Locate the cell with the specified text and output its [x, y] center coordinate. 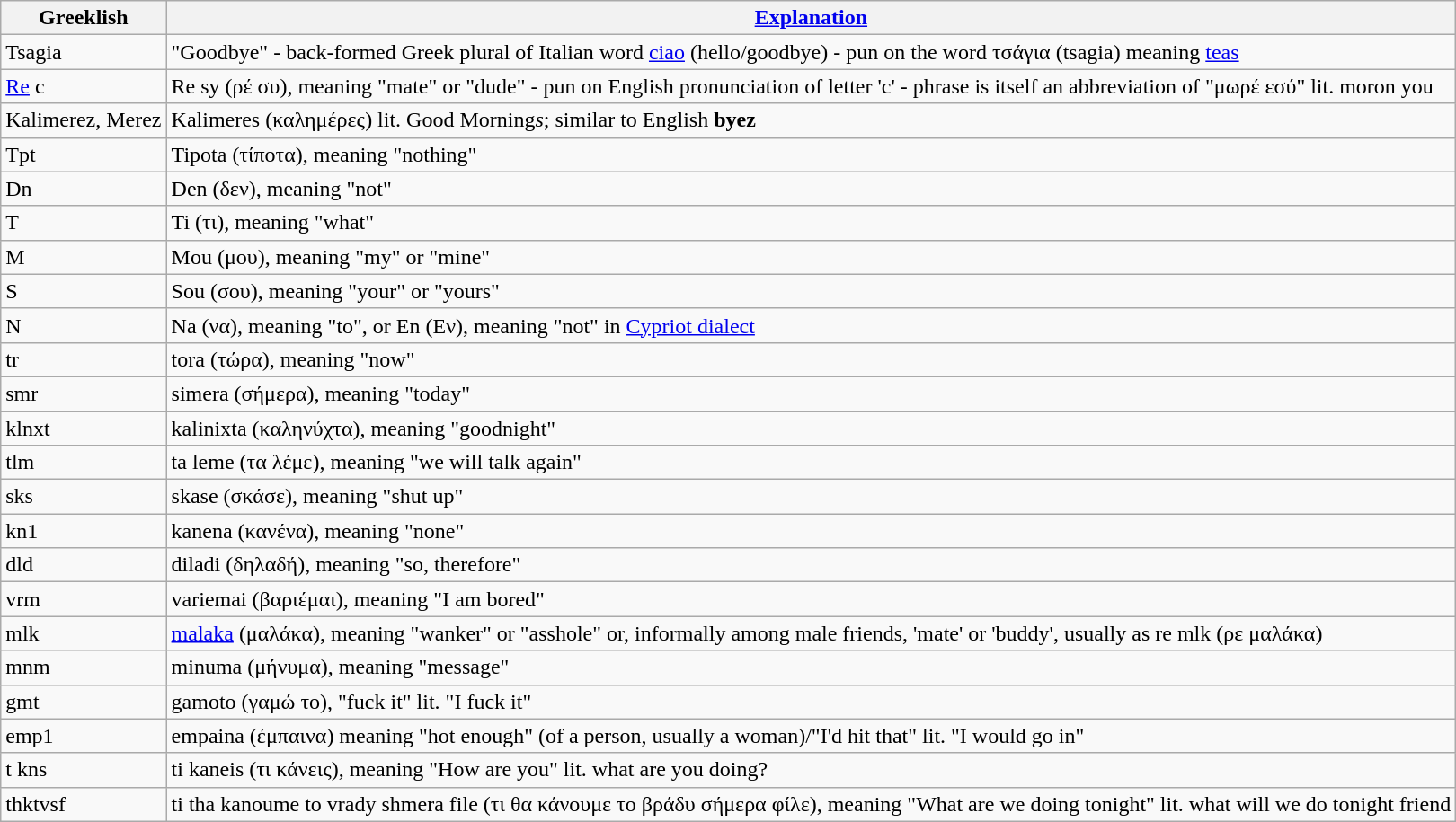
Mou (μου), meaning "my" or "mine" [811, 257]
M [84, 257]
tlm [84, 463]
Tsagia [84, 52]
T [84, 223]
thktvsf [84, 804]
mnm [84, 667]
Kalimeres (καλημέρες) lit. Good Mornings; similar to English byez [811, 120]
Dn [84, 189]
Ti (τι), meaning "what" [811, 223]
Tpt [84, 155]
t kns [84, 770]
ti tha kanoume to vrady shmera file (τι θα κάνουμε το βράδυ σήμερα φίλε), meaning "What are we doing tonight" lit. what will we do tonight friend [811, 804]
kanena (κανένα), meaning "none" [811, 531]
sks [84, 497]
emp1 [84, 736]
ta leme (τα λέμε), meaning "we will talk again" [811, 463]
malaka (μαλάκα), meaning "wanker" or "asshole" or, informally among male friends, 'mate' or 'buddy', usually as re mlk (ρε μαλάκα) [811, 633]
Sou (σου), meaning "your" or "yours" [811, 291]
mlk [84, 633]
S [84, 291]
dld [84, 565]
Den (δεν), meaning "not" [811, 189]
ti kaneis (τι κάνεις), meaning "How are you" lit. what are you doing? [811, 770]
minuma (μήνυμα), meaning "message" [811, 667]
Re sy (ρέ συ), meaning "mate" or "dude" - pun on English pronunciation of letter 'c' - phrase is itself an abbreviation of "μωρέ εσύ" lit. moron you [811, 86]
Re c [84, 86]
gamoto (γαμώ το), "fuck it" lit. "I fuck it" [811, 702]
Kalimerez, Merez [84, 120]
simera (σήμερα), meaning "today" [811, 393]
skase (σκάσε), meaning "shut up" [811, 497]
"Goodbye" - back-formed Greek plural of Italian word ciao (hello/goodbye) - pun on the word τσάγια (tsagia) meaning teas [811, 52]
vrm [84, 599]
kn1 [84, 531]
Tipota (τίποτα), meaning "nothing" [811, 155]
kalinixta (καληνύχτα), meaning "goodnight" [811, 429]
Na (να), meaning "to", or En (Εν), meaning "not" in Cypriot dialect [811, 325]
tr [84, 359]
smr [84, 393]
N [84, 325]
klnxt [84, 429]
Greeklish [84, 18]
empaina (έμπαινα) meaning "hot enough" (of a person, usually a woman)/"I'd hit that" lit. "I would go in" [811, 736]
diladi (δηλαδή), meaning "so, therefore" [811, 565]
gmt [84, 702]
tora (τώρα), meaning "now" [811, 359]
variemai (βαριέμαι), meaning "I am bored" [811, 599]
Explanation [811, 18]
